Output the (x, y) coordinate of the center of the cell containing the given text.  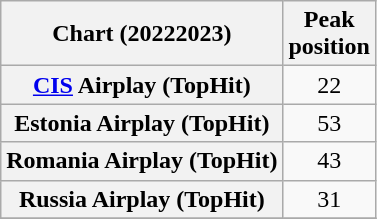
Chart (20222023) (142, 34)
53 (329, 123)
Estonia Airplay (TopHit) (142, 123)
CIS Airplay (TopHit) (142, 85)
22 (329, 85)
Russia Airplay (TopHit) (142, 199)
Romania Airplay (TopHit) (142, 161)
43 (329, 161)
Peakposition (329, 34)
31 (329, 199)
